Extract the [x, y] coordinate from the center of the cell holding the provided text.  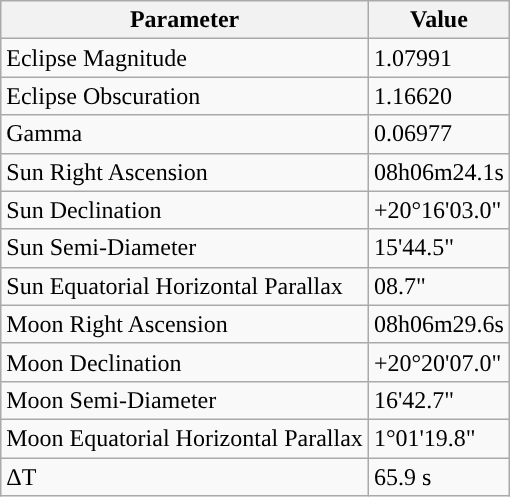
Sun Semi-Diameter [185, 248]
Sun Equatorial Horizontal Parallax [185, 286]
Sun Declination [185, 210]
65.9 s [438, 477]
08h06m29.6s [438, 324]
Parameter [185, 20]
Eclipse Obscuration [185, 96]
08.7" [438, 286]
1.16620 [438, 96]
1.07991 [438, 58]
Gamma [185, 134]
Eclipse Magnitude [185, 58]
1°01'19.8" [438, 438]
ΔT [185, 477]
Moon Right Ascension [185, 324]
16'42.7" [438, 400]
Value [438, 20]
Moon Equatorial Horizontal Parallax [185, 438]
Moon Declination [185, 362]
15'44.5" [438, 248]
+20°20'07.0" [438, 362]
Sun Right Ascension [185, 172]
Moon Semi-Diameter [185, 400]
+20°16'03.0" [438, 210]
0.06977 [438, 134]
08h06m24.1s [438, 172]
